Determine the [X, Y] coordinate at the center of the cell enclosing the given text.  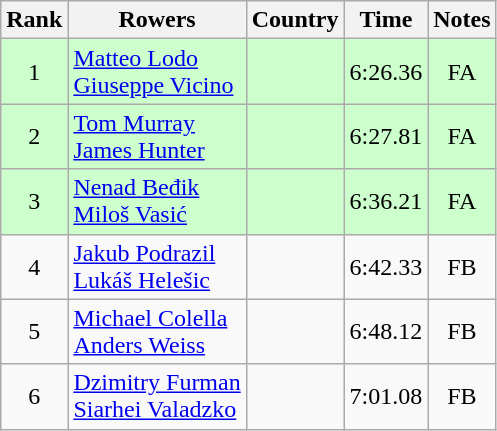
Notes [462, 20]
6:42.33 [386, 266]
6:48.12 [386, 332]
Rank [34, 20]
6:36.21 [386, 202]
2 [34, 136]
Rowers [157, 20]
1 [34, 72]
6 [34, 396]
Tom MurrayJames Hunter [157, 136]
5 [34, 332]
Matteo LodoGiuseppe Vicino [157, 72]
Jakub PodrazilLukáš Helešic [157, 266]
6:27.81 [386, 136]
Nenad BeđikMiloš Vasić [157, 202]
7:01.08 [386, 396]
Michael ColellaAnders Weiss [157, 332]
3 [34, 202]
6:26.36 [386, 72]
Time [386, 20]
Dzimitry FurmanSiarhei Valadzko [157, 396]
Country [295, 20]
4 [34, 266]
